Search for the cell housing the specified text and yield its [x, y] center coordinate. 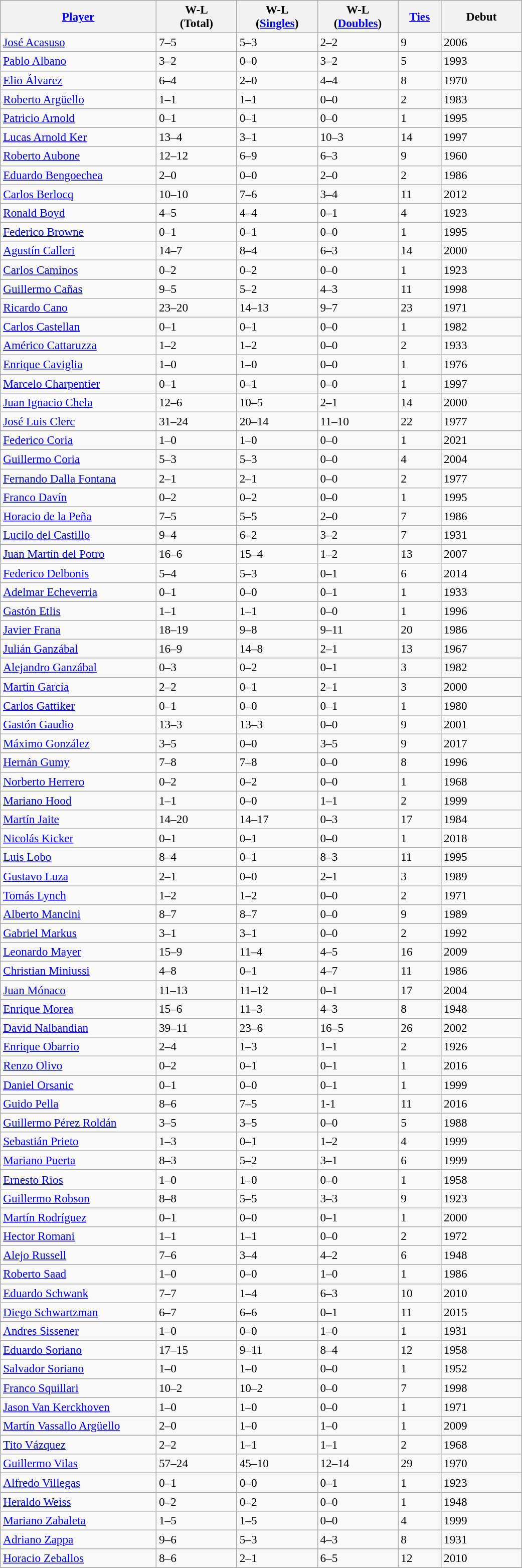
14–7 [197, 251]
10–3 [358, 137]
6–7 [197, 1312]
6–2 [277, 535]
Guillermo Pérez Roldán [78, 1123]
9–6 [197, 1539]
4–7 [358, 971]
Eduardo Schwank [78, 1293]
Martín Jaite [78, 819]
15–6 [197, 1009]
2002 [481, 1028]
Ernesto Rios [78, 1179]
Eduardo Soriano [78, 1350]
Lucas Arnold Ker [78, 137]
8–8 [197, 1198]
2015 [481, 1312]
29 [420, 1464]
Sebastián Prieto [78, 1141]
Mariano Zabaleta [78, 1520]
Adriano Zappa [78, 1539]
13–4 [197, 137]
Lucilo del Castillo [78, 535]
Ricardo Cano [78, 307]
14–20 [197, 819]
Carlos Castellan [78, 327]
1984 [481, 819]
1988 [481, 1123]
Juan Ignacio Chela [78, 402]
Ties [420, 16]
14–8 [277, 649]
17–15 [197, 1350]
Roberto Saad [78, 1274]
1926 [481, 1046]
Máximo González [78, 743]
18–19 [197, 630]
Norberto Herrero [78, 781]
11–13 [197, 990]
2014 [481, 573]
Alfredo Villegas [78, 1482]
11–12 [277, 990]
Guillermo Coria [78, 459]
Hector Romani [78, 1236]
Juan Mónaco [78, 990]
6–6 [277, 1312]
Franco Davín [78, 497]
Roberto Argüello [78, 99]
Adelmar Echeverria [78, 592]
Hernán Gumy [78, 762]
Fernando Dalla Fontana [78, 478]
Eduardo Bengoechea [78, 175]
Gastón Gaudio [78, 724]
1980 [481, 705]
Agustín Calleri [78, 251]
6–9 [277, 156]
Gabriel Markus [78, 933]
9–8 [277, 630]
26 [420, 1028]
Federico Delbonis [78, 573]
Carlos Caminos [78, 269]
6–4 [197, 80]
3–3 [358, 1198]
1992 [481, 933]
Carlos Berlocq [78, 194]
Javier Frana [78, 630]
Jason Van Kerckhoven [78, 1406]
Martín Vassallo Argüello [78, 1426]
23–6 [277, 1028]
1–4 [277, 1293]
Federico Coria [78, 440]
2001 [481, 724]
Roberto Aubone [78, 156]
Gastón Etlis [78, 610]
12–14 [358, 1464]
1983 [481, 99]
12–12 [197, 156]
2012 [481, 194]
23–20 [197, 307]
Martín Rodríguez [78, 1217]
Carlos Gattiker [78, 705]
Heraldo Weiss [78, 1501]
15–4 [277, 554]
Christian Miniussi [78, 971]
Alberto Mancini [78, 914]
16–5 [358, 1028]
2021 [481, 440]
Enrique Morea [78, 1009]
Player [78, 16]
Debut [481, 16]
Alejandro Ganzábal [78, 668]
W-L(Singles) [277, 16]
Mariano Puerta [78, 1160]
11–3 [277, 1009]
1976 [481, 364]
2017 [481, 743]
12–6 [197, 402]
7–7 [197, 1293]
5–4 [197, 573]
14–17 [277, 819]
15–9 [197, 952]
Américo Cattaruzza [78, 346]
Nicolás Kicker [78, 838]
Martín García [78, 687]
Salvador Soriano [78, 1369]
Guillermo Vilas [78, 1464]
Gustavo Luza [78, 876]
11–10 [358, 421]
31–24 [197, 421]
Daniel Orsanic [78, 1084]
39–11 [197, 1028]
20 [420, 630]
Alejo Russell [78, 1255]
1972 [481, 1236]
11–4 [277, 952]
14–13 [277, 307]
4–8 [197, 971]
1952 [481, 1369]
Horacio Zeballos [78, 1558]
9–7 [358, 307]
Tito Vázquez [78, 1445]
57–24 [197, 1464]
Juan Martín del Potro [78, 554]
Enrique Caviglia [78, 364]
Mariano Hood [78, 800]
9–5 [197, 288]
Elio Álvarez [78, 80]
2018 [481, 838]
4–2 [358, 1255]
Tomás Lynch [78, 895]
10–5 [277, 402]
Guillermo Robson [78, 1198]
2–4 [197, 1046]
10 [420, 1293]
Ronald Boyd [78, 213]
20–14 [277, 421]
Federico Browne [78, 232]
José Luis Clerc [78, 421]
16–9 [197, 649]
2006 [481, 42]
Guillermo Cañas [78, 288]
Leonardo Mayer [78, 952]
Renzo Olivo [78, 1065]
David Nalbandian [78, 1028]
Diego Schwartzman [78, 1312]
16 [420, 952]
Pablo Albano [78, 61]
1967 [481, 649]
45–10 [277, 1464]
2007 [481, 554]
Luis Lobo [78, 857]
23 [420, 307]
22 [420, 421]
W-L(Total) [197, 16]
9–4 [197, 535]
Guido Pella [78, 1104]
10–10 [197, 194]
Patricio Arnold [78, 118]
Julián Ganzábal [78, 649]
Horacio de la Peña [78, 516]
16–6 [197, 554]
Franco Squillari [78, 1388]
6–5 [358, 1558]
Enrique Obarrio [78, 1046]
Marcelo Charpentier [78, 383]
1-1 [358, 1104]
1960 [481, 156]
Andres Sissener [78, 1331]
José Acasuso [78, 42]
1993 [481, 61]
W-L(Doubles) [358, 16]
